Determine the (x, y) coordinate at the center of the cell enclosing the given text.  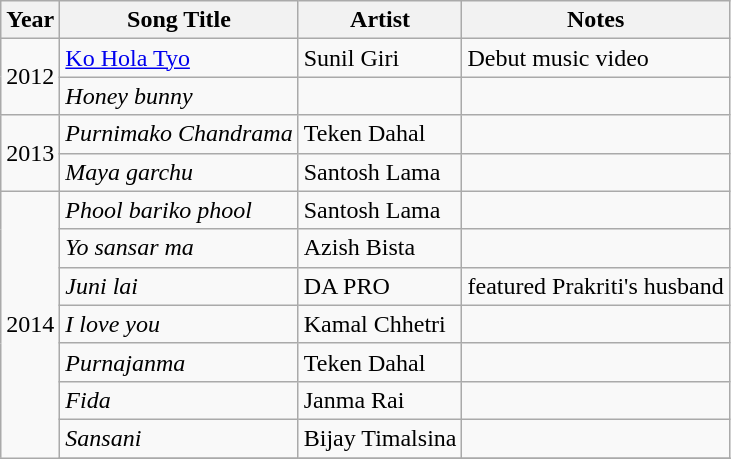
Debut music video (596, 58)
Purnajanma (179, 362)
Honey bunny (179, 96)
Song Title (179, 20)
2014 (30, 324)
2012 (30, 77)
Notes (596, 20)
Azish Bista (380, 248)
Yo sansar ma (179, 248)
2013 (30, 153)
Year (30, 20)
Phool bariko phool (179, 210)
Artist (380, 20)
Purnimako Chandrama (179, 134)
DA PRO (380, 286)
Maya garchu (179, 172)
Sunil Giri (380, 58)
featured Prakriti's husband (596, 286)
Fida (179, 400)
Janma Rai (380, 400)
Juni lai (179, 286)
Sansani (179, 438)
I love you (179, 324)
Bijay Timalsina (380, 438)
Ko Hola Tyo (179, 58)
Kamal Chhetri (380, 324)
